Extract the [x, y] coordinate from the center of the cell holding the provided text.  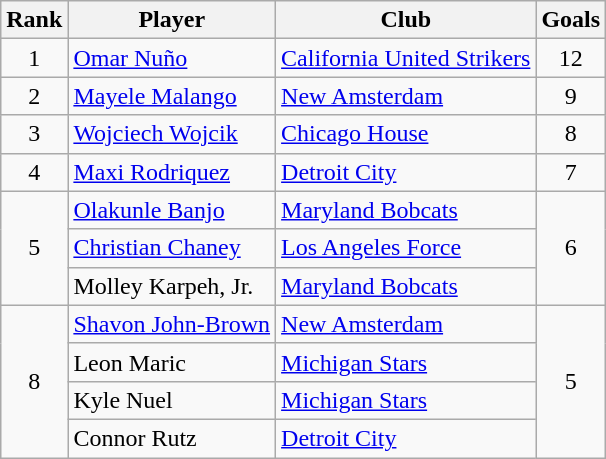
Los Angeles Force [406, 248]
Rank [34, 20]
Shavon John-Brown [172, 324]
Kyle Nuel [172, 400]
Goals [571, 20]
Maxi Rodriquez [172, 172]
7 [571, 172]
Mayele Malango [172, 96]
3 [34, 134]
Player [172, 20]
1 [34, 58]
Christian Chaney [172, 248]
4 [34, 172]
California United Strikers [406, 58]
Leon Maric [172, 362]
12 [571, 58]
Olakunle Banjo [172, 210]
9 [571, 96]
Molley Karpeh, Jr. [172, 286]
6 [571, 248]
Omar Nuño [172, 58]
Chicago House [406, 134]
Wojciech Wojcik [172, 134]
2 [34, 96]
Connor Rutz [172, 438]
Club [406, 20]
